Extract the [X, Y] coordinate from the center of the cell holding the provided text.  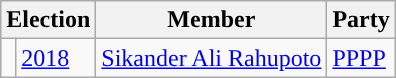
2018 [56, 58]
Election [48, 20]
Sikander Ali Rahupoto [212, 58]
Party [361, 20]
PPPP [361, 58]
Member [212, 20]
